Capture the cell that displays the provided text and extract its [x, y] central coordinate. 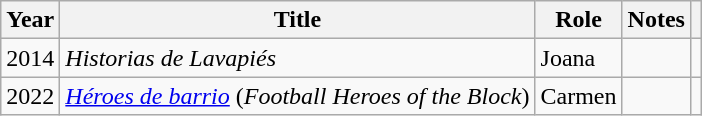
Historias de Lavapiés [298, 58]
Year [30, 20]
Role [578, 20]
2014 [30, 58]
Héroes de barrio (Football Heroes of the Block) [298, 96]
Title [298, 20]
2022 [30, 96]
Joana [578, 58]
Notes [656, 20]
Carmen [578, 96]
